Scan for the cell matching the given text and deliver its (x, y) coordinate at center. 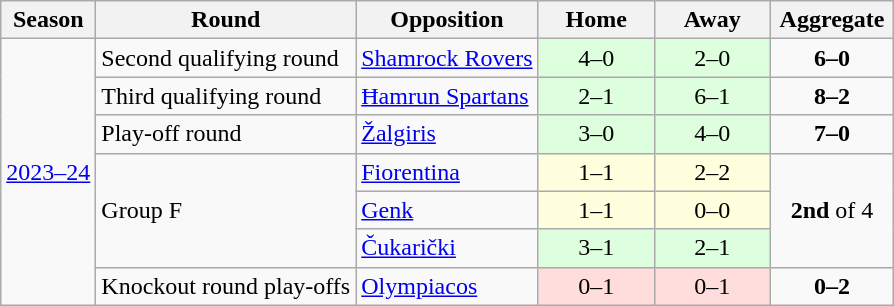
Round (226, 20)
Home (596, 20)
0–2 (832, 286)
2nd of 4 (832, 210)
6–0 (832, 58)
2–0 (712, 58)
Aggregate (832, 20)
Olympiacos (447, 286)
8–2 (832, 96)
Knockout round play-offs (226, 286)
Genk (447, 210)
2023–24 (48, 172)
Shamrock Rovers (447, 58)
Third qualifying round (226, 96)
2–2 (712, 172)
6–1 (712, 96)
0–0 (712, 210)
Čukarički (447, 248)
Fiorentina (447, 172)
Group F (226, 210)
7–0 (832, 134)
Žalgiris (447, 134)
Play-off round (226, 134)
3–1 (596, 248)
Opposition (447, 20)
Ħamrun Spartans (447, 96)
3–0 (596, 134)
Away (712, 20)
Season (48, 20)
Second qualifying round (226, 58)
